From the cell containing the given text, extract its center point as [X, Y] coordinate. 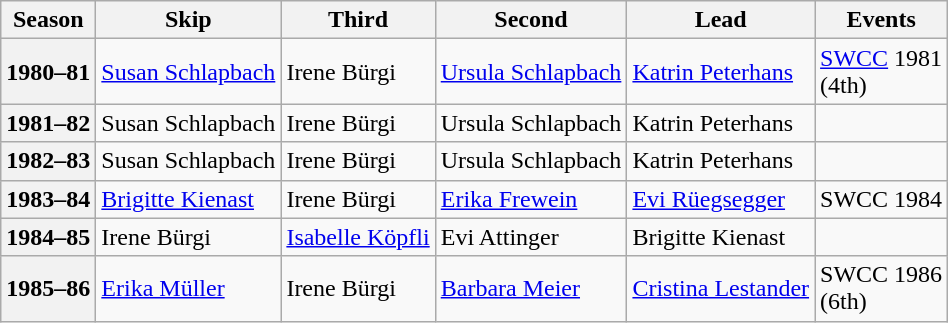
1981–82 [48, 123]
Skip [188, 20]
Evi Attinger [531, 237]
1980–81 [48, 72]
1982–83 [48, 161]
SWCC 1984 [882, 199]
Isabelle Köpfli [358, 237]
Barbara Meier [531, 288]
SWCC 1986 (6th) [882, 288]
Erika Müller [188, 288]
Erika Frewein [531, 199]
Cristina Lestander [721, 288]
SWCC 1981 (4th) [882, 72]
Lead [721, 20]
Season [48, 20]
1985–86 [48, 288]
Second [531, 20]
Events [882, 20]
1983–84 [48, 199]
Evi Rüegsegger [721, 199]
1984–85 [48, 237]
Third [358, 20]
